Return [X, Y] of the center of cell containing provided text 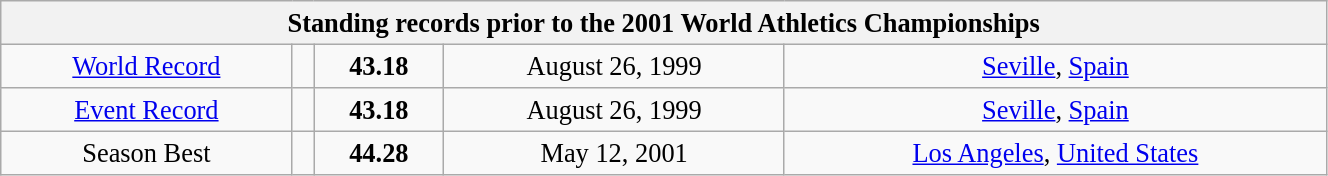
Standing records prior to the 2001 World Athletics Championships [664, 22]
May 12, 2001 [614, 153]
44.28 [379, 153]
Los Angeles, United States [1055, 153]
Event Record [146, 109]
World Record [146, 66]
Season Best [146, 153]
